Output the [x, y] coordinate of the center of the cell containing the given text.  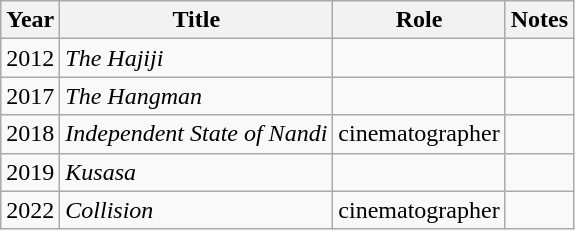
The Hajiji [196, 58]
Kusasa [196, 172]
Independent State of Nandi [196, 134]
2022 [30, 210]
Title [196, 20]
Role [419, 20]
Notes [539, 20]
2019 [30, 172]
2012 [30, 58]
Collision [196, 210]
Year [30, 20]
2018 [30, 134]
2017 [30, 96]
The Hangman [196, 96]
